Extract the (x, y) coordinate from the center of the cell holding the provided text.  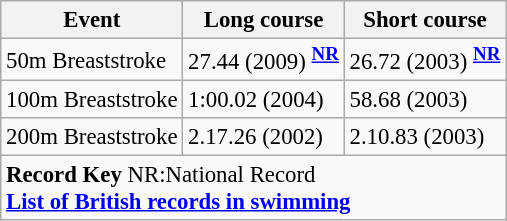
200m Breaststroke (92, 137)
27.44 (2009) NR (264, 60)
Event (92, 20)
Record Key NR:National RecordList of British records in swimming (254, 188)
58.68 (2003) (424, 100)
Short course (424, 20)
2.17.26 (2002) (264, 137)
50m Breaststroke (92, 60)
100m Breaststroke (92, 100)
Long course (264, 20)
1:00.02 (2004) (264, 100)
2.10.83 (2003) (424, 137)
26.72 (2003) NR (424, 60)
